Determine the (x, y) coordinate at the center of the cell enclosing the given text.  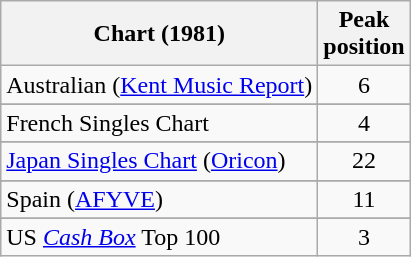
Chart (1981) (160, 34)
Spain (AFYVE) (160, 199)
3 (364, 237)
US Cash Box Top 100 (160, 237)
French Singles Chart (160, 123)
Peakposition (364, 34)
Australian (Kent Music Report) (160, 85)
Japan Singles Chart (Oricon) (160, 161)
11 (364, 199)
22 (364, 161)
4 (364, 123)
6 (364, 85)
